Capture the cell that displays the provided text and extract its (x, y) central coordinate. 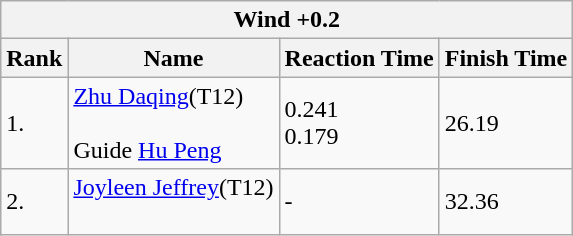
32.36 (506, 202)
1. (34, 123)
Reaction Time (359, 58)
Finish Time (506, 58)
- (359, 202)
26.19 (506, 123)
Rank (34, 58)
Name (174, 58)
Joyleen Jeffrey(T12) (174, 202)
Zhu Daqing(T12)Guide Hu Peng (174, 123)
2. (34, 202)
Wind +0.2 (287, 20)
0.2410.179 (359, 123)
